Find where the given text appears and provide that cell's center as [x, y] coordinate. 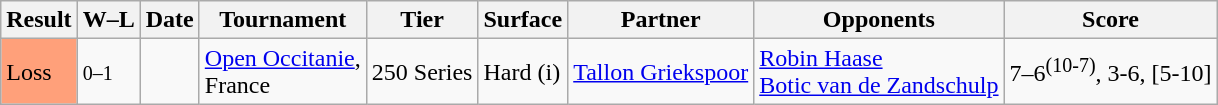
Tournament [282, 20]
Open Occitanie,France [282, 72]
Tier [422, 20]
Surface [523, 20]
Score [1110, 20]
Partner [661, 20]
0–1 [108, 72]
Loss [39, 72]
Hard (i) [523, 72]
Result [39, 20]
Date [170, 20]
Robin Haase Botic van de Zandschulp [879, 72]
250 Series [422, 72]
Tallon Griekspoor [661, 72]
Opponents [879, 20]
7–6(10-7), 3-6, [5-10] [1110, 72]
W–L [108, 20]
